Return the [x, y] coordinate for the center point of the cell that contains the specified text.  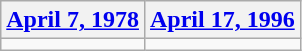
April 7, 1978 [73, 20]
April 17, 1996 [222, 20]
